Return the [X, Y] coordinate for the center point of the cell that contains the specified text.  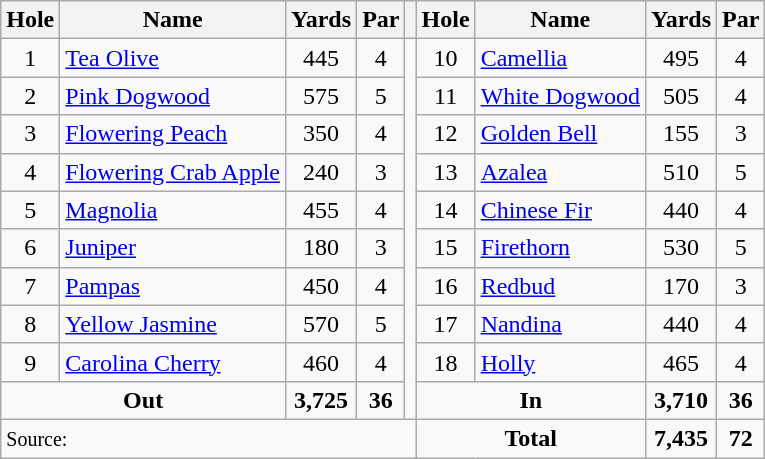
Yellow Jasmine [173, 324]
15 [446, 248]
Flowering Crab Apple [173, 172]
Flowering Peach [173, 134]
465 [680, 362]
Azalea [560, 172]
3,725 [322, 400]
Firethorn [560, 248]
Pink Dogwood [173, 96]
240 [322, 172]
11 [446, 96]
155 [680, 134]
Holly [560, 362]
2 [30, 96]
450 [322, 286]
18 [446, 362]
350 [322, 134]
7 [30, 286]
Redbud [560, 286]
505 [680, 96]
In [530, 400]
495 [680, 58]
455 [322, 210]
7,435 [680, 438]
72 [741, 438]
13 [446, 172]
460 [322, 362]
530 [680, 248]
Pampas [173, 286]
Magnolia [173, 210]
445 [322, 58]
10 [446, 58]
570 [322, 324]
Tea Olive [173, 58]
Carolina Cherry [173, 362]
6 [30, 248]
3,710 [680, 400]
14 [446, 210]
Juniper [173, 248]
Total [530, 438]
8 [30, 324]
Chinese Fir [560, 210]
1 [30, 58]
Nandina [560, 324]
9 [30, 362]
White Dogwood [560, 96]
17 [446, 324]
180 [322, 248]
Out [144, 400]
Camellia [560, 58]
Source: [208, 438]
510 [680, 172]
Golden Bell [560, 134]
16 [446, 286]
170 [680, 286]
575 [322, 96]
12 [446, 134]
